Capture the cell that displays the provided text and extract its (x, y) central coordinate. 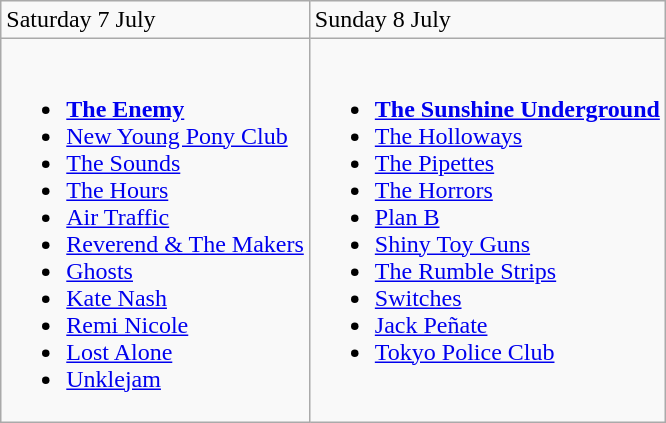
The EnemyNew Young Pony ClubThe SoundsThe HoursAir TrafficReverend & The MakersGhostsKate NashRemi NicoleLost AloneUnklejam (156, 230)
Sunday 8 July (487, 20)
The Sunshine UndergroundThe HollowaysThe PipettesThe HorrorsPlan BShiny Toy GunsThe Rumble StripsSwitchesJack PeñateTokyo Police Club (487, 230)
Saturday 7 July (156, 20)
